Extract the [x, y] coordinate from the center of the cell holding the provided text.  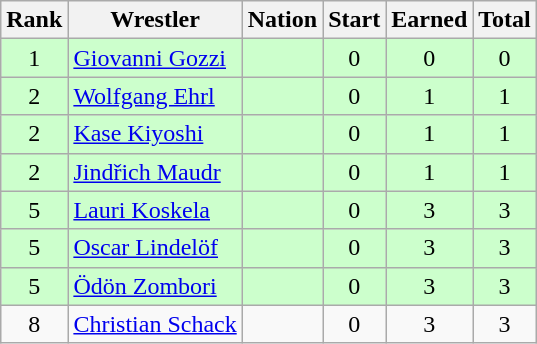
Wolfgang Ehrl [155, 96]
Earned [430, 20]
Jindřich Maudr [155, 172]
Rank [34, 20]
Total [505, 20]
Wrestler [155, 20]
Ödön Zombori [155, 286]
Giovanni Gozzi [155, 58]
8 [34, 324]
Lauri Koskela [155, 210]
Christian Schack [155, 324]
Oscar Lindelöf [155, 248]
Nation [282, 20]
Start [354, 20]
Kase Kiyoshi [155, 134]
